Return the (X, Y) coordinate for the center point of the cell that contains the specified text.  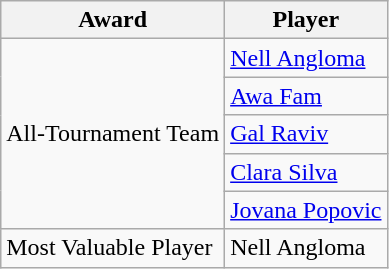
Award (113, 20)
All-Tournament Team (113, 134)
Gal Raviv (306, 134)
Player (306, 20)
Clara Silva (306, 172)
Awa Fam (306, 96)
Jovana Popovic (306, 210)
Most Valuable Player (113, 248)
